Identify which cell holds the provided text, then report its [x, y] central coordinate. 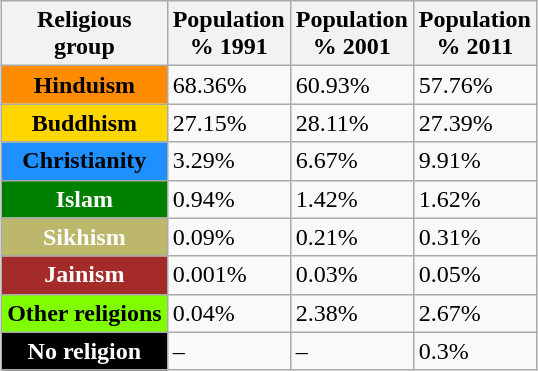
0.001% [228, 275]
Other religions [85, 313]
0.04% [228, 313]
Islam [85, 199]
0.03% [352, 275]
68.36% [228, 85]
0.05% [474, 275]
0.21% [352, 237]
Hinduism [85, 85]
No religion [85, 351]
1.42% [352, 199]
60.93% [352, 85]
Jainism [85, 275]
Buddhism [85, 123]
0.31% [474, 237]
2.67% [474, 313]
Sikhism [85, 237]
3.29% [228, 161]
Christianity [85, 161]
6.67% [352, 161]
57.76% [474, 85]
9.91% [474, 161]
27.15% [228, 123]
1.62% [474, 199]
0.94% [228, 199]
Population % 1991 [228, 34]
2.38% [352, 313]
Population % 2011 [474, 34]
28.11% [352, 123]
0.09% [228, 237]
Religiousgroup [85, 34]
27.39% [474, 123]
0.3% [474, 351]
Population % 2001 [352, 34]
